Determine the (X, Y) coordinate at the center of the cell enclosing the given text.  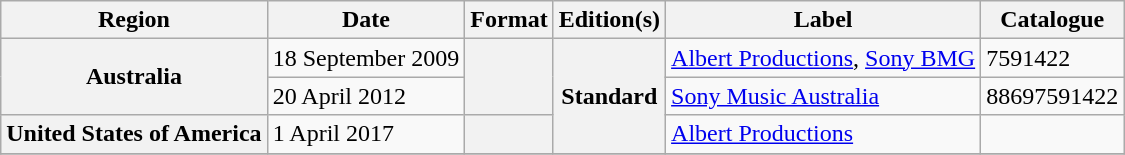
88697591422 (1052, 96)
United States of America (134, 134)
Edition(s) (609, 20)
Date (366, 20)
7591422 (1052, 58)
Albert Productions (824, 134)
1 April 2017 (366, 134)
Albert Productions, Sony BMG (824, 58)
Format (509, 20)
Catalogue (1052, 20)
18 September 2009 (366, 58)
Standard (609, 96)
Australia (134, 77)
Label (824, 20)
Sony Music Australia (824, 96)
20 April 2012 (366, 96)
Region (134, 20)
